Provide the [X, Y] coordinate of the cell's center where the given text is located.  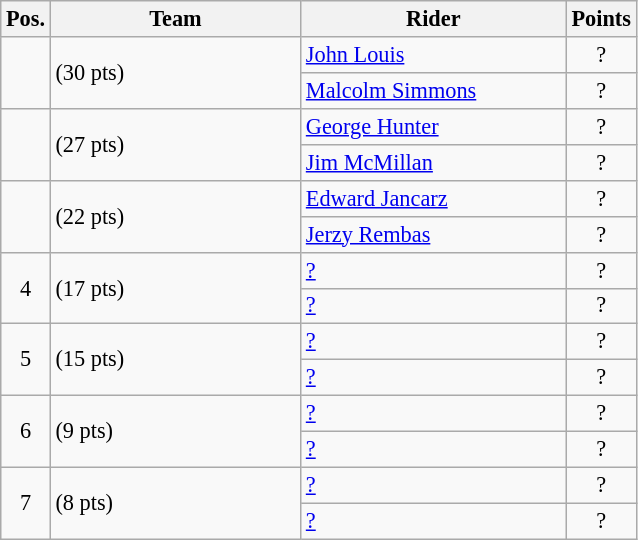
4 [26, 288]
Pos. [26, 19]
6 [26, 432]
(8 pts) [175, 503]
Malcolm Simmons [434, 90]
(15 pts) [175, 360]
7 [26, 503]
Team [175, 19]
Jerzy Rembas [434, 234]
(17 pts) [175, 288]
5 [26, 360]
Rider [434, 19]
Jim McMillan [434, 162]
(9 pts) [175, 432]
John Louis [434, 55]
Edward Jancarz [434, 198]
(22 pts) [175, 216]
Points [601, 19]
(27 pts) [175, 144]
(30 pts) [175, 73]
George Hunter [434, 126]
